Extract the [X, Y] coordinate from the center of the cell holding the provided text.  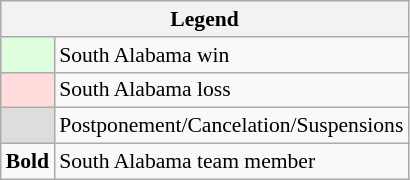
South Alabama team member [231, 162]
South Alabama loss [231, 90]
Legend [205, 19]
South Alabama win [231, 55]
Postponement/Cancelation/Suspensions [231, 126]
Bold [28, 162]
